Return [x, y] of the center of cell containing provided text 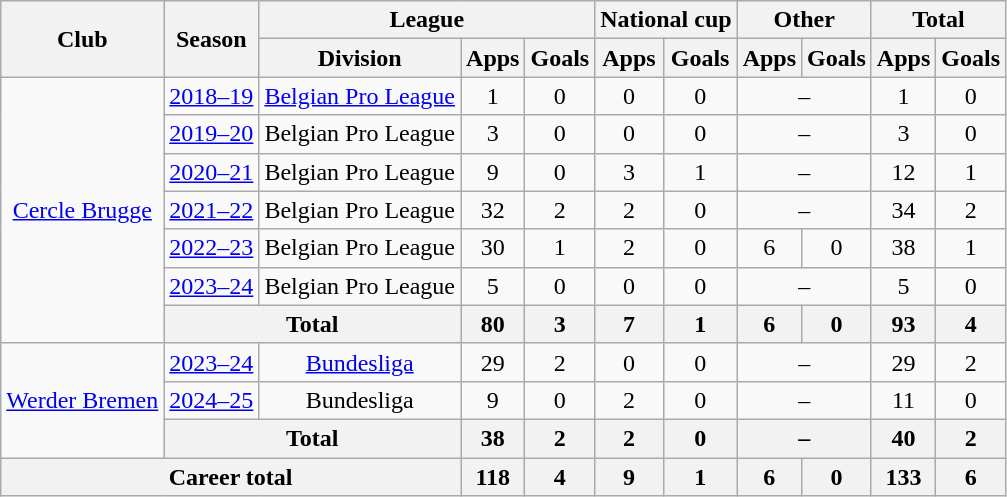
30 [493, 248]
2021–22 [212, 210]
Other [804, 20]
118 [493, 477]
34 [903, 210]
2019–20 [212, 134]
2018–19 [212, 96]
12 [903, 172]
2022–23 [212, 248]
11 [903, 400]
Werder Bremen [82, 400]
National cup [666, 20]
Career total [231, 477]
133 [903, 477]
Season [212, 39]
93 [903, 324]
2024–25 [212, 400]
40 [903, 438]
Club [82, 39]
Division [360, 58]
32 [493, 210]
League [427, 20]
2020–21 [212, 172]
80 [493, 324]
Cercle Brugge [82, 210]
7 [629, 324]
